Determine the [x, y] coordinate at the center of the cell enclosing the given text.  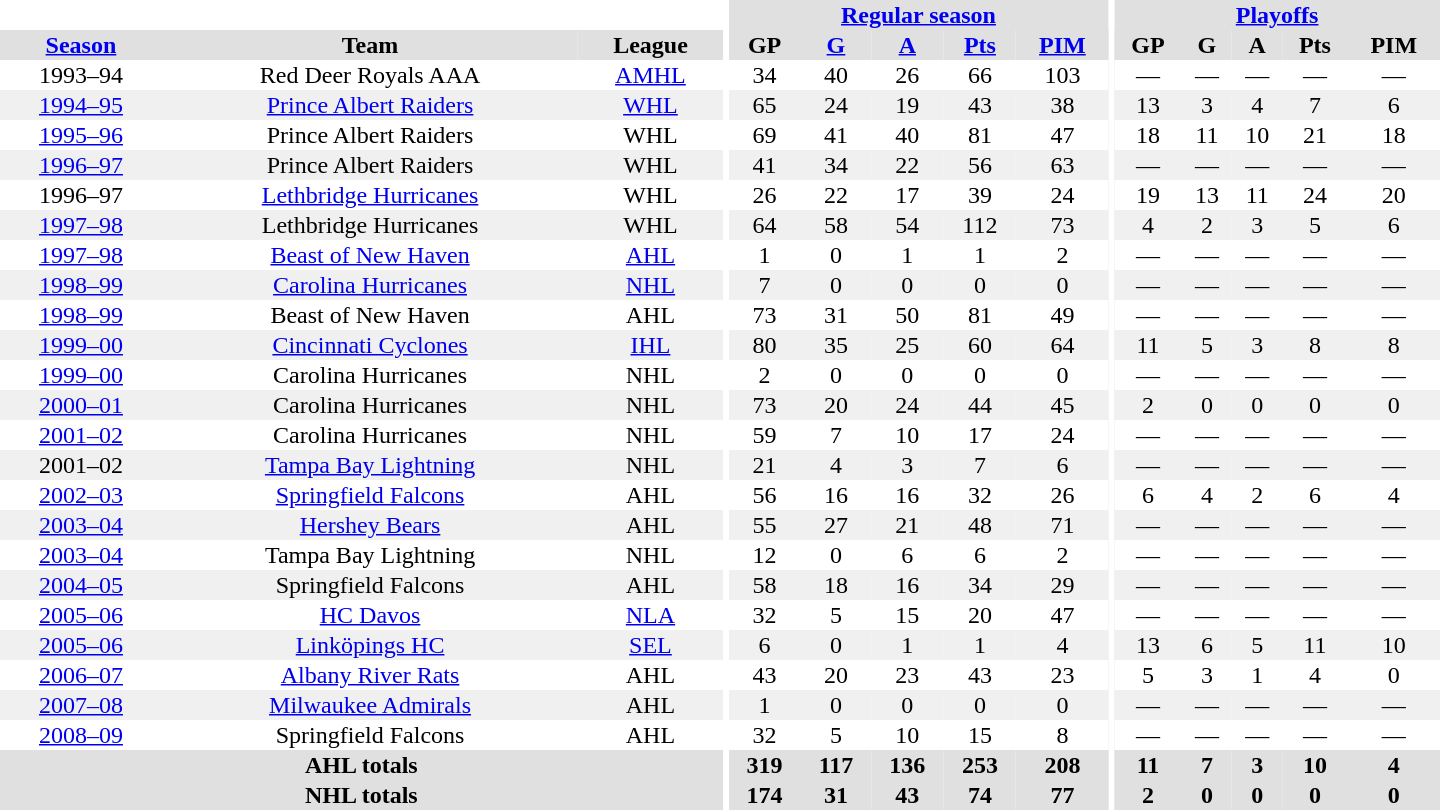
Linköpings HC [370, 645]
174 [764, 795]
80 [764, 345]
NHL totals [362, 795]
1994–95 [81, 105]
Red Deer Royals AAA [370, 75]
AHL totals [362, 765]
Albany River Rats [370, 675]
27 [836, 525]
29 [1062, 585]
44 [980, 405]
48 [980, 525]
1995–96 [81, 135]
2002–03 [81, 495]
253 [980, 765]
Cincinnati Cyclones [370, 345]
NLA [650, 615]
136 [908, 765]
2007–08 [81, 705]
Team [370, 45]
117 [836, 765]
77 [1062, 795]
50 [908, 315]
Regular season [918, 15]
IHL [650, 345]
112 [980, 225]
Hershey Bears [370, 525]
25 [908, 345]
2008–09 [81, 735]
69 [764, 135]
Playoffs [1277, 15]
49 [1062, 315]
2004–05 [81, 585]
65 [764, 105]
208 [1062, 765]
59 [764, 435]
60 [980, 345]
319 [764, 765]
Milwaukee Admirals [370, 705]
Season [81, 45]
38 [1062, 105]
103 [1062, 75]
35 [836, 345]
12 [764, 555]
45 [1062, 405]
66 [980, 75]
39 [980, 195]
HC Davos [370, 615]
2000–01 [81, 405]
71 [1062, 525]
AMHL [650, 75]
1993–94 [81, 75]
SEL [650, 645]
74 [980, 795]
63 [1062, 165]
League [650, 45]
2006–07 [81, 675]
54 [908, 225]
55 [764, 525]
